Find where the given text appears and provide that cell's center as [X, Y] coordinate. 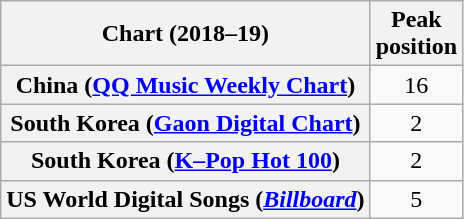
16 [416, 85]
Chart (2018–19) [186, 34]
US World Digital Songs (Billboard) [186, 199]
South Korea (Gaon Digital Chart) [186, 123]
China (QQ Music Weekly Chart) [186, 85]
Peak position [416, 34]
South Korea (K–Pop Hot 100) [186, 161]
5 [416, 199]
